Locate the cell with the specified text and output its [X, Y] center coordinate. 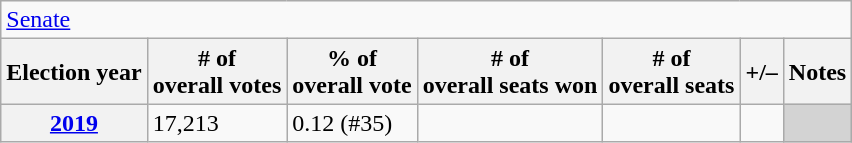
2019 [74, 123]
# ofoverall votes [217, 72]
% ofoverall vote [352, 72]
Election year [74, 72]
+/– [762, 72]
Senate [426, 20]
# ofoverall seats won [510, 72]
# ofoverall seats [672, 72]
17,213 [217, 123]
0.12 (#35) [352, 123]
Notes [817, 72]
